Search for the cell housing the specified text and yield its (X, Y) center coordinate. 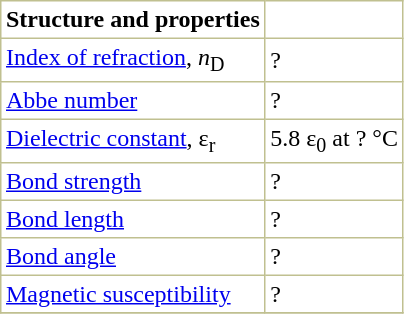
Index of refraction, nD (133, 60)
Abbe number (133, 101)
Structure and properties (133, 20)
Magnetic susceptibility (133, 295)
5.8 ε0 at ? °C (334, 142)
Bond angle (133, 257)
Bond length (133, 220)
Bond strength (133, 182)
Dielectric constant, εr (133, 142)
